Extract the [x, y] coordinate from the center of the cell holding the provided text.  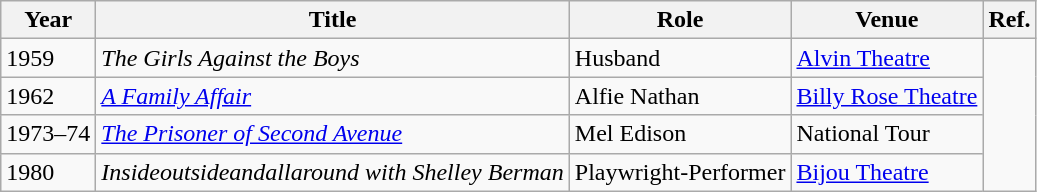
A Family Affair [332, 96]
Ref. [1010, 20]
Role [680, 20]
Venue [887, 20]
Mel Edison [680, 134]
Insideoutsideandallaround with Shelley Berman [332, 172]
Title [332, 20]
Alfie Nathan [680, 96]
Alvin Theatre [887, 58]
1959 [48, 58]
1980 [48, 172]
Bijou Theatre [887, 172]
Husband [680, 58]
Billy Rose Theatre [887, 96]
1973–74 [48, 134]
Year [48, 20]
The Prisoner of Second Avenue [332, 134]
The Girls Against the Boys [332, 58]
Playwright-Performer [680, 172]
1962 [48, 96]
National Tour [887, 134]
